Pinpoint the cell where the given text exists, returning its [x, y] midpoint coordinate. 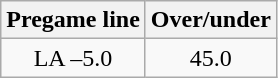
Over/under [210, 20]
LA –5.0 [74, 58]
Pregame line [74, 20]
45.0 [210, 58]
